Capture the cell that displays the provided text and extract its (x, y) central coordinate. 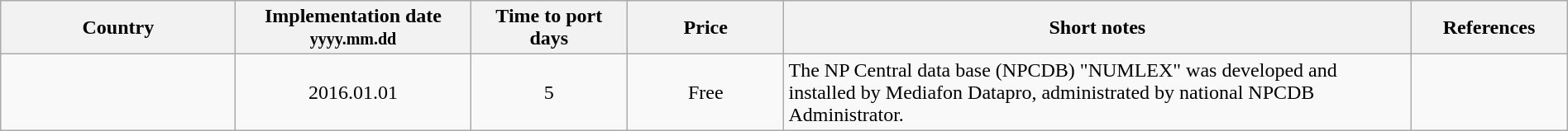
Short notes (1097, 28)
Time to portdays (549, 28)
Country (118, 28)
The NP Central data base (NPCDB) "NUMLEX" was developed and installed by Mediafon Datapro, administrated by national NPCDB Administrator. (1097, 92)
2016.01.01 (353, 92)
Implementation dateyyyy.mm.dd (353, 28)
Price (706, 28)
5 (549, 92)
References (1489, 28)
Free (706, 92)
